Provide the (x, y) coordinate of the cell's center where the given text is located.  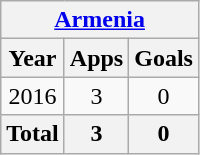
Total (33, 134)
Goals (164, 58)
2016 (33, 96)
Apps (96, 58)
Armenia (100, 20)
Year (33, 58)
